Detect which cell encompasses the target text, then output its (x, y) center coordinate. 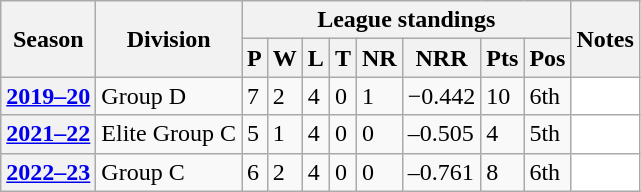
Season (48, 39)
Pts (502, 58)
W (284, 58)
Notes (605, 39)
P (255, 58)
Elite Group C (169, 134)
NRR (442, 58)
5 (255, 134)
−0.442 (442, 96)
7 (255, 96)
Group C (169, 172)
10 (502, 96)
Group D (169, 96)
–0.505 (442, 134)
–0.761 (442, 172)
6 (255, 172)
5th (548, 134)
T (342, 58)
2019–20 (48, 96)
L (316, 58)
League standings (406, 20)
8 (502, 172)
2022–23 (48, 172)
NR (379, 58)
Pos (548, 58)
Division (169, 39)
2021–22 (48, 134)
